Find where the given text appears and provide that cell's center as (X, Y) coordinate. 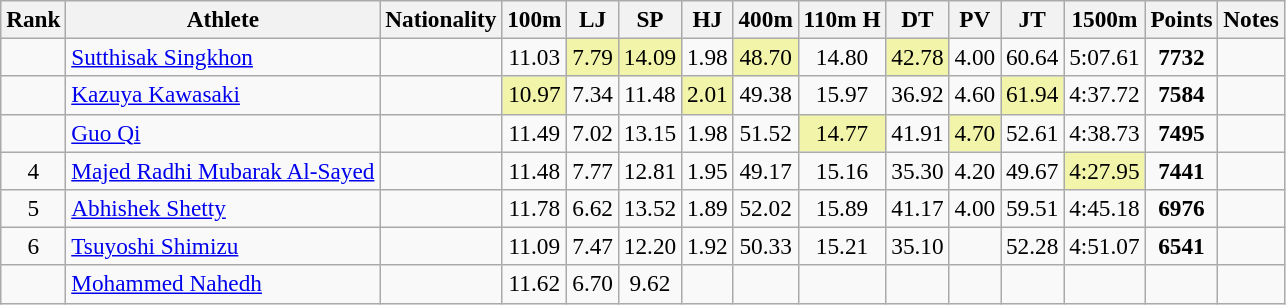
35.10 (918, 246)
Points (1182, 19)
7495 (1182, 133)
15.97 (842, 95)
Guo Qi (223, 133)
Sutthisak Singkhon (223, 57)
42.78 (918, 57)
6.70 (593, 284)
52.28 (1032, 246)
Mohammed Nahedh (223, 284)
12.81 (650, 170)
7584 (1182, 95)
6 (34, 246)
6976 (1182, 208)
36.92 (918, 95)
Athlete (223, 19)
15.21 (842, 246)
10.97 (534, 95)
Abhishek Shetty (223, 208)
4:45.18 (1104, 208)
4.20 (975, 170)
61.94 (1032, 95)
13.15 (650, 133)
400m (766, 19)
Majed Radhi Mubarak Al-Sayed (223, 170)
12.20 (650, 246)
DT (918, 19)
Notes (1251, 19)
7.79 (593, 57)
1.92 (708, 246)
41.91 (918, 133)
35.30 (918, 170)
7.47 (593, 246)
15.89 (842, 208)
1500m (1104, 19)
PV (975, 19)
6.62 (593, 208)
SP (650, 19)
14.77 (842, 133)
7732 (1182, 57)
1.95 (708, 170)
49.38 (766, 95)
60.64 (1032, 57)
52.61 (1032, 133)
11.09 (534, 246)
52.02 (766, 208)
HJ (708, 19)
51.52 (766, 133)
50.33 (766, 246)
4.60 (975, 95)
Tsuyoshi Shimizu (223, 246)
7441 (1182, 170)
48.70 (766, 57)
59.51 (1032, 208)
49.67 (1032, 170)
7.02 (593, 133)
4:51.07 (1104, 246)
Rank (34, 19)
11.78 (534, 208)
4:27.95 (1104, 170)
JT (1032, 19)
Kazuya Kawasaki (223, 95)
11.03 (534, 57)
LJ (593, 19)
49.17 (766, 170)
41.17 (918, 208)
100m (534, 19)
2.01 (708, 95)
13.52 (650, 208)
14.80 (842, 57)
14.09 (650, 57)
1.89 (708, 208)
6541 (1182, 246)
4.70 (975, 133)
7.77 (593, 170)
5:07.61 (1104, 57)
4 (34, 170)
11.49 (534, 133)
4:38.73 (1104, 133)
110m H (842, 19)
4:37.72 (1104, 95)
11.62 (534, 284)
9.62 (650, 284)
5 (34, 208)
Nationality (441, 19)
15.16 (842, 170)
7.34 (593, 95)
